Capture the cell that displays the provided text and extract its [X, Y] central coordinate. 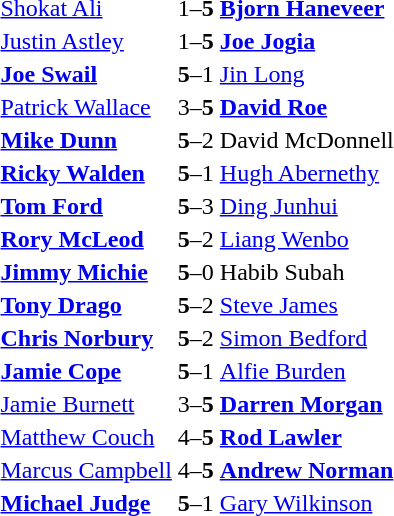
5–0 [196, 272]
1–5 [196, 41]
5–3 [196, 206]
